For the text-containing cell, return its midpoint in [X, Y] coordinate format. 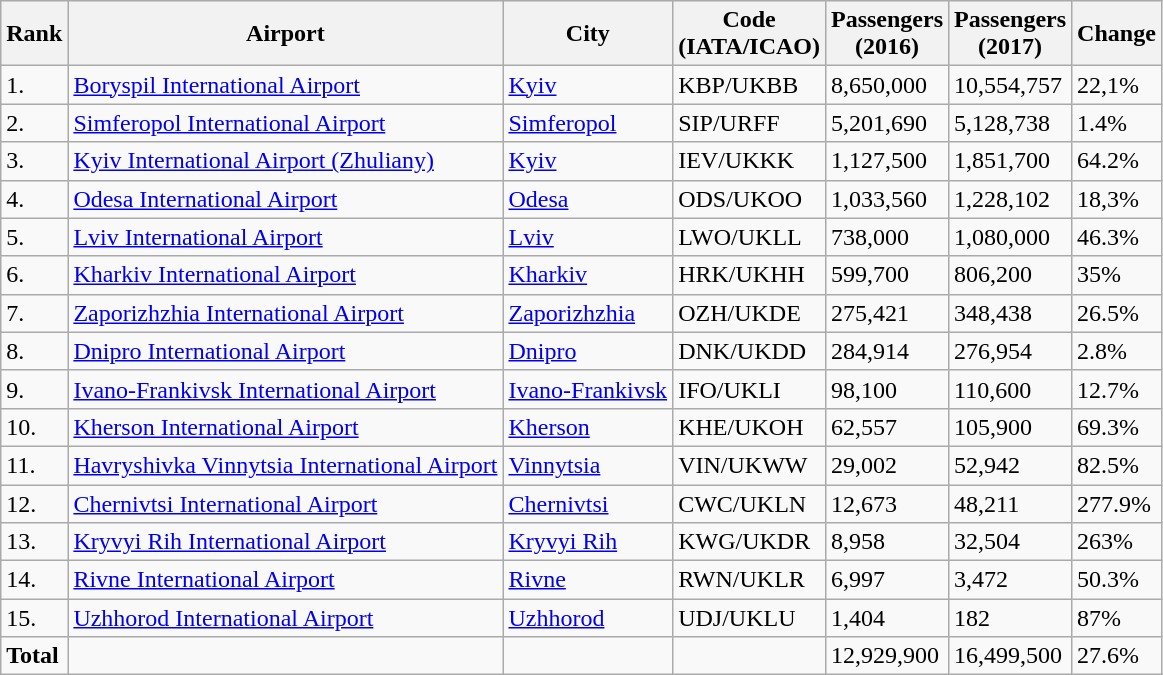
IEV/UKKK [750, 161]
Zaporizhzhia [588, 313]
1. [34, 85]
Odesa [588, 199]
8. [34, 351]
1,228,102 [1010, 199]
26.5% [1117, 313]
Rank [34, 34]
7. [34, 313]
LWO/UKLL [750, 237]
806,200 [1010, 275]
62,557 [886, 427]
599,700 [886, 275]
Code(IATA/ICAO) [750, 34]
69.3% [1117, 427]
6. [34, 275]
Ivano-Frankivsk [588, 389]
Kryvyi Rih [588, 542]
3,472 [1010, 580]
Kherson International Airport [286, 427]
13. [34, 542]
738,000 [886, 237]
12. [34, 503]
263% [1117, 542]
1,404 [886, 618]
Kyiv International Airport (Zhuliany) [286, 161]
Ivano-Frankivsk International Airport [286, 389]
22,1% [1117, 85]
City [588, 34]
5. [34, 237]
2. [34, 123]
Uzhhorod [588, 618]
KBP/UKBB [750, 85]
Simferopol International Airport [286, 123]
8,958 [886, 542]
12,673 [886, 503]
15. [34, 618]
VIN/UKWW [750, 465]
KWG/UKDR [750, 542]
4. [34, 199]
Zaporizhzhia International Airport [286, 313]
284,914 [886, 351]
ODS/UKOO [750, 199]
348,438 [1010, 313]
9. [34, 389]
KHE/UKOH [750, 427]
Rivne International Airport [286, 580]
27.6% [1117, 656]
105,900 [1010, 427]
DNK/UKDD [750, 351]
1,080,000 [1010, 237]
Airport [286, 34]
50.3% [1117, 580]
Total [34, 656]
Odesa International Airport [286, 199]
Chernivtsi International Airport [286, 503]
Kharkiv [588, 275]
3. [34, 161]
82.5% [1117, 465]
6,997 [886, 580]
Lviv [588, 237]
OZH/UKDE [750, 313]
48,211 [1010, 503]
18,3% [1117, 199]
Passengers (2017) [1010, 34]
8,650,000 [886, 85]
182 [1010, 618]
Kryvyi Rih International Airport [286, 542]
98,100 [886, 389]
11. [34, 465]
10,554,757 [1010, 85]
1.4% [1117, 123]
110,600 [1010, 389]
Dnipro [588, 351]
35% [1117, 275]
Havryshivka Vinnytsia International Airport [286, 465]
RWN/UKLR [750, 580]
UDJ/UKLU [750, 618]
Simferopol [588, 123]
277.9% [1117, 503]
1,033,560 [886, 199]
Dnipro International Airport [286, 351]
52,942 [1010, 465]
2.8% [1117, 351]
12.7% [1117, 389]
Change [1117, 34]
64.2% [1117, 161]
Kherson [588, 427]
10. [34, 427]
HRK/UKHH [750, 275]
29,002 [886, 465]
Chernivtsi [588, 503]
Boryspil International Airport [286, 85]
SIP/URFF [750, 123]
IFO/UKLI [750, 389]
46.3% [1117, 237]
275,421 [886, 313]
Passengers (2016) [886, 34]
Vinnytsia [588, 465]
87% [1117, 618]
276,954 [1010, 351]
32,504 [1010, 542]
5,128,738 [1010, 123]
Uzhhorod International Airport [286, 618]
14. [34, 580]
Kharkiv International Airport [286, 275]
Rivne [588, 580]
5,201,690 [886, 123]
1,127,500 [886, 161]
1,851,700 [1010, 161]
Lviv International Airport [286, 237]
16,499,500 [1010, 656]
12,929,900 [886, 656]
CWC/UKLN [750, 503]
